Extract the (x, y) coordinate from the center of the cell holding the provided text.  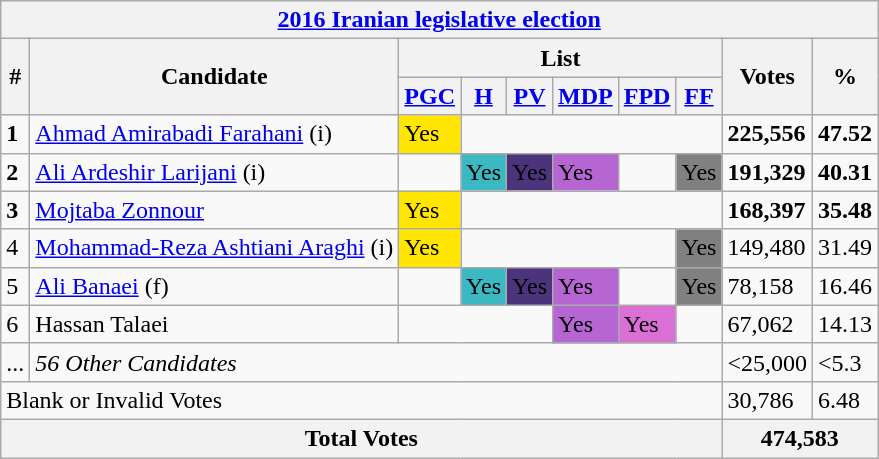
Blank or Invalid Votes (362, 400)
5 (16, 286)
FF (699, 96)
4 (16, 248)
78,158 (768, 286)
14.13 (846, 324)
MDP (586, 96)
35.48 (846, 210)
474,583 (800, 438)
Candidate (214, 77)
225,556 (768, 134)
3 (16, 210)
168,397 (768, 210)
List (560, 58)
56 Other Candidates (376, 362)
PV (530, 96)
2 (16, 172)
191,329 (768, 172)
<25,000 (768, 362)
149,480 (768, 248)
Hassan Talaei (214, 324)
Ahmad Amirabadi Farahani (i) (214, 134)
16.46 (846, 286)
Ali Ardeshir Larijani (i) (214, 172)
PGC (430, 96)
Votes (768, 77)
6.48 (846, 400)
H (484, 96)
30,786 (768, 400)
... (16, 362)
<5.3 (846, 362)
1 (16, 134)
Ali Banaei (f) (214, 286)
2016 Iranian legislative election (440, 20)
31.49 (846, 248)
40.31 (846, 172)
Total Votes (362, 438)
# (16, 77)
Mohammad-Reza Ashtiani Araghi (i) (214, 248)
FPD (647, 96)
6 (16, 324)
Mojtaba Zonnour (214, 210)
67,062 (768, 324)
% (846, 77)
47.52 (846, 134)
